Find where the given text appears and provide that cell's center as (X, Y) coordinate. 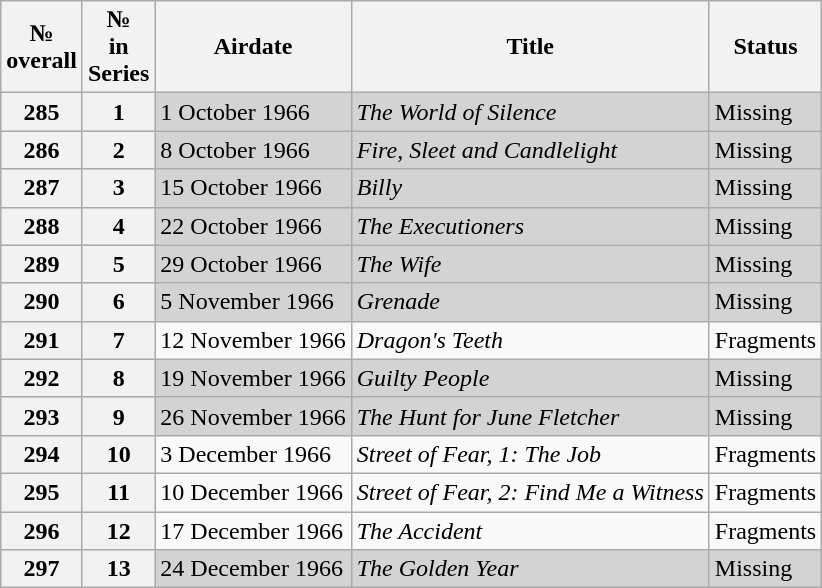
4 (118, 226)
1 (118, 112)
8 (118, 378)
293 (42, 416)
288 (42, 226)
The Wife (530, 264)
292 (42, 378)
The Golden Year (530, 569)
№overall (42, 47)
Grenade (530, 302)
7 (118, 340)
9 (118, 416)
10 (118, 454)
1 October 1966 (253, 112)
295 (42, 492)
285 (42, 112)
294 (42, 454)
22 October 1966 (253, 226)
290 (42, 302)
Status (765, 47)
№inSeries (118, 47)
The Accident (530, 531)
17 December 1966 (253, 531)
5 (118, 264)
Airdate (253, 47)
10 December 1966 (253, 492)
The Executioners (530, 226)
Guilty People (530, 378)
19 November 1966 (253, 378)
3 (118, 188)
13 (118, 569)
11 (118, 492)
Dragon's Teeth (530, 340)
296 (42, 531)
287 (42, 188)
286 (42, 150)
5 November 1966 (253, 302)
The Hunt for June Fletcher (530, 416)
3 December 1966 (253, 454)
297 (42, 569)
Billy (530, 188)
12 (118, 531)
26 November 1966 (253, 416)
Fire, Sleet and Candlelight (530, 150)
291 (42, 340)
Street of Fear, 2: Find Me a Witness (530, 492)
8 October 1966 (253, 150)
12 November 1966 (253, 340)
24 December 1966 (253, 569)
15 October 1966 (253, 188)
6 (118, 302)
289 (42, 264)
Title (530, 47)
2 (118, 150)
29 October 1966 (253, 264)
Street of Fear, 1: The Job (530, 454)
The World of Silence (530, 112)
